Output the (X, Y) coordinate of the center of the cell containing the given text.  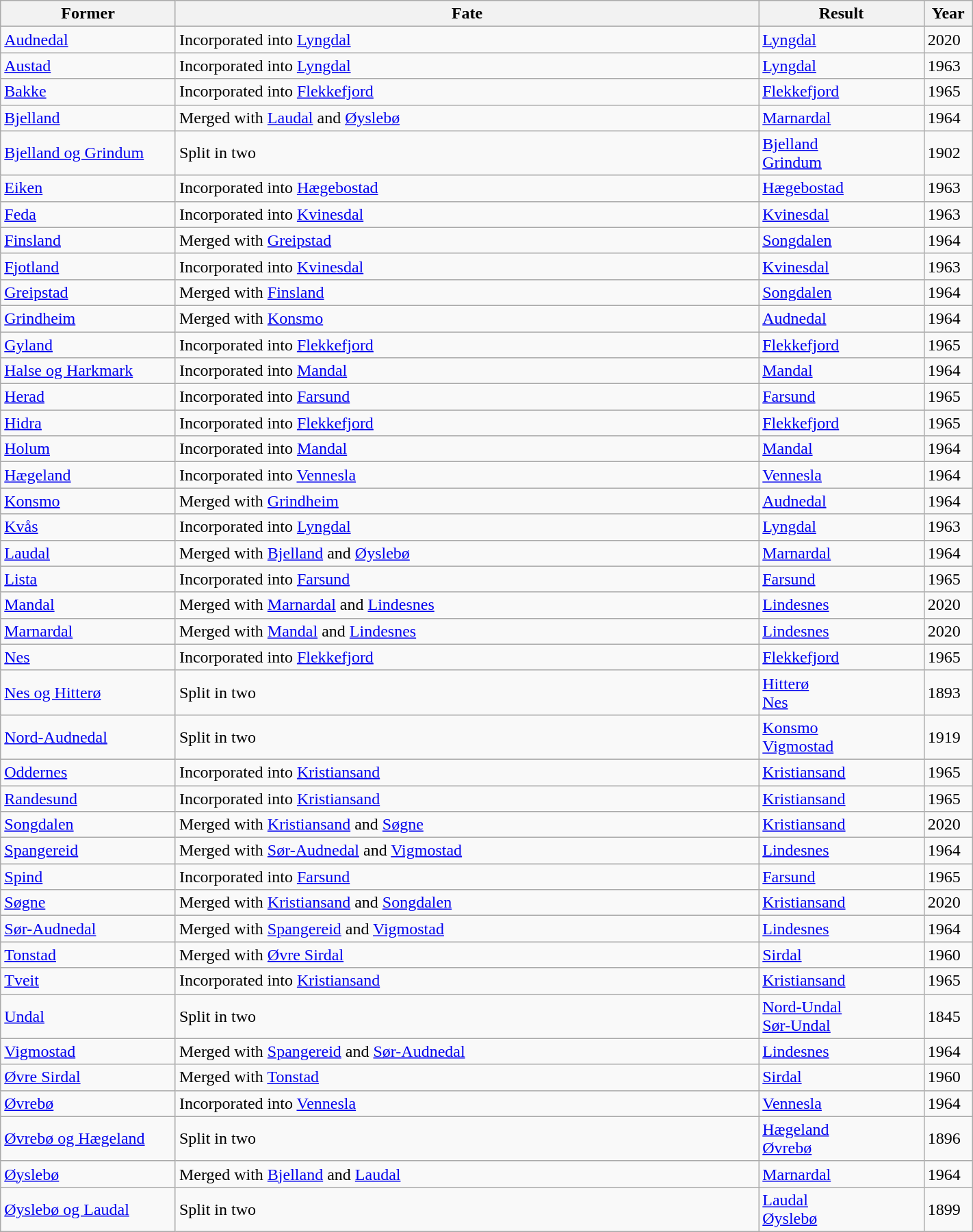
Hidra (88, 423)
Merged with Spangereid and Sør-Audnedal (467, 1051)
Oddernes (88, 772)
Year (948, 14)
HitterøNes (842, 693)
1899 (948, 1209)
Merged with Tonstad (467, 1077)
1896 (948, 1139)
Vigmostad (88, 1051)
1893 (948, 693)
Spind (88, 877)
1919 (948, 736)
Nord-Audnedal (88, 736)
Merged with Kristiansand and Søgne (467, 825)
Hægebostad (842, 188)
LaudalØyslebø (842, 1209)
KonsmoVigmostad (842, 736)
Laudal (88, 553)
Fjotland (88, 266)
Greipstad (88, 292)
Finsland (88, 240)
Former (88, 14)
Merged with Greipstad (467, 240)
Nord-UndalSør-Undal (842, 1016)
BjellandGrindum (842, 153)
Merged with Sør-Audnedal and Vigmostad (467, 851)
HægelandØvrebø (842, 1139)
Fate (467, 14)
Gyland (88, 344)
1845 (948, 1016)
Bakke (88, 92)
Merged with Øvre Sirdal (467, 955)
Incorporated into Hægebostad (467, 188)
Søgne (88, 903)
Result (842, 14)
Merged with Finsland (467, 292)
Øyslebø og Laudal (88, 1209)
Feda (88, 214)
Hægeland (88, 475)
Holum (88, 449)
Bjelland (88, 118)
Merged with Laudal and Øyslebø (467, 118)
Merged with Bjelland and Laudal (467, 1174)
Merged with Kristiansand and Songdalen (467, 903)
Konsmo (88, 501)
Merged with Konsmo (467, 318)
Halse og Harkmark (88, 371)
Lista (88, 579)
Eiken (88, 188)
Kvås (88, 527)
Merged with Grindheim (467, 501)
Nes (88, 657)
Merged with Spangereid and Vigmostad (467, 929)
Bjelland og Grindum (88, 153)
Øvrebø (88, 1103)
Tveit (88, 981)
Herad (88, 397)
Austad (88, 66)
Merged with Marnardal and Lindesnes (467, 605)
Øyslebø (88, 1174)
Grindheim (88, 318)
Merged with Mandal and Lindesnes (467, 631)
Undal (88, 1016)
Øvrebø og Hægeland (88, 1139)
1902 (948, 153)
Spangereid (88, 851)
Nes og Hitterø (88, 693)
Sør-Audnedal (88, 929)
Tonstad (88, 955)
Merged with Bjelland and Øyslebø (467, 553)
Øvre Sirdal (88, 1077)
Randesund (88, 799)
